Capture the cell that displays the provided text and extract its (x, y) central coordinate. 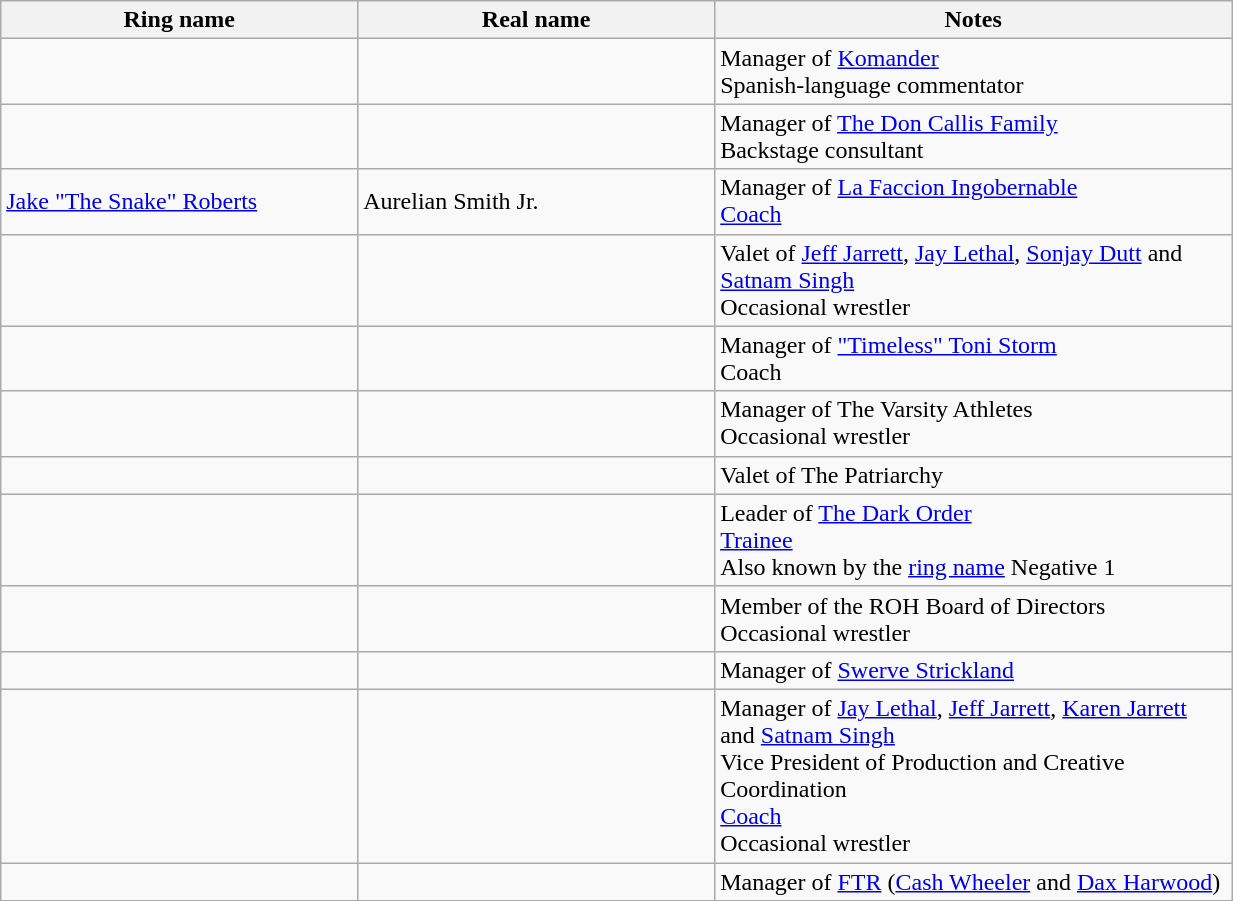
Ring name (180, 20)
Manager of The Varsity AthletesOccasional wrestler (974, 424)
Notes (974, 20)
Manager of Swerve Strickland (974, 670)
Manager of KomanderSpanish-language commentator (974, 72)
Aurelian Smith Jr. (536, 202)
Manager of "Timeless" Toni StormCoach (974, 358)
Member of the ROH Board of DirectorsOccasional wrestler (974, 618)
Manager of FTR (Cash Wheeler and Dax Harwood) (974, 881)
Leader of The Dark OrderTraineeAlso known by the ring name Negative 1 (974, 540)
Valet of Jeff Jarrett, Jay Lethal, Sonjay Dutt and Satnam SinghOccasional wrestler (974, 280)
Manager of The Don Callis FamilyBackstage consultant (974, 136)
Jake "The Snake" Roberts (180, 202)
Real name (536, 20)
Valet of The Patriarchy (974, 475)
Manager of La Faccion IngobernableCoach (974, 202)
Manager of Jay Lethal, Jeff Jarrett, Karen Jarrett and Satnam SinghVice President of Production and Creative CoordinationCoachOccasional wrestler (974, 776)
